Determine the [X, Y] coordinate at the center of the cell enclosing the given text.  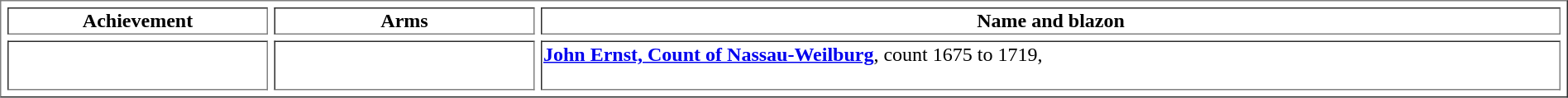
Arms [405, 21]
Achievement [137, 21]
Name and blazon [1050, 21]
John Ernst, Count of Nassau-Weilburg, count 1675 to 1719, [1050, 66]
